Find where the given text appears and provide that cell's center as (x, y) coordinate. 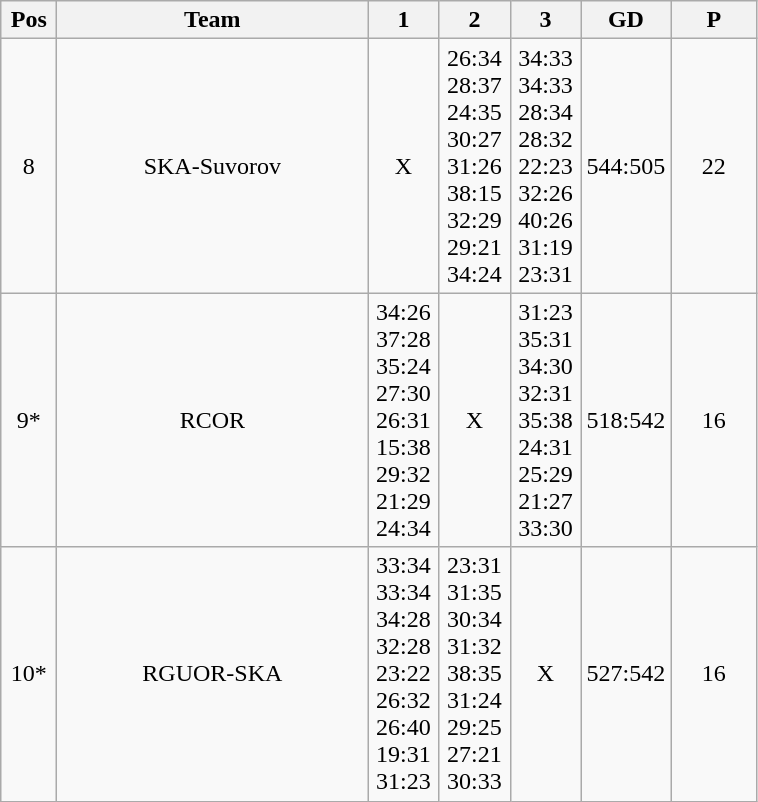
31:2335:3134:3032:3135:3824:3125:2921:2733:30 (546, 420)
2 (474, 20)
GD (626, 20)
9* (29, 420)
527:542 (626, 674)
1 (404, 20)
34:3334:3328:3428:3222:2332:2640:2631:1923:31 (546, 166)
26:3428:3724:3530:2731:2638:1532:2929:2134:24 (474, 166)
34:2637:2835:2427:3026:3115:3829:3221:2924:34 (404, 420)
518:542 (626, 420)
Pos (29, 20)
SKA-Suvorov (212, 166)
Team (212, 20)
3 (546, 20)
8 (29, 166)
RCOR (212, 420)
23:3131:3530:3431:3238:3531:2429:2527:2130:33 (474, 674)
RGUOR-SKA (212, 674)
P (714, 20)
544:505 (626, 166)
22 (714, 166)
10* (29, 674)
33:3433:3434:2832:2823:2226:3226:4019:3131:23 (404, 674)
